For the text-containing cell, return its midpoint in (X, Y) coordinate format. 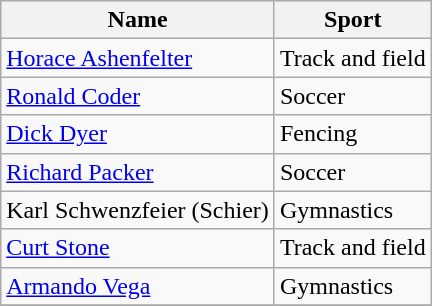
Fencing (352, 134)
Armando Vega (138, 286)
Richard Packer (138, 172)
Horace Ashenfelter (138, 58)
Ronald Coder (138, 96)
Sport (352, 20)
Karl Schwenzfeier (Schier) (138, 210)
Dick Dyer (138, 134)
Name (138, 20)
Curt Stone (138, 248)
